Pinpoint the cell where the given text exists, returning its (x, y) midpoint coordinate. 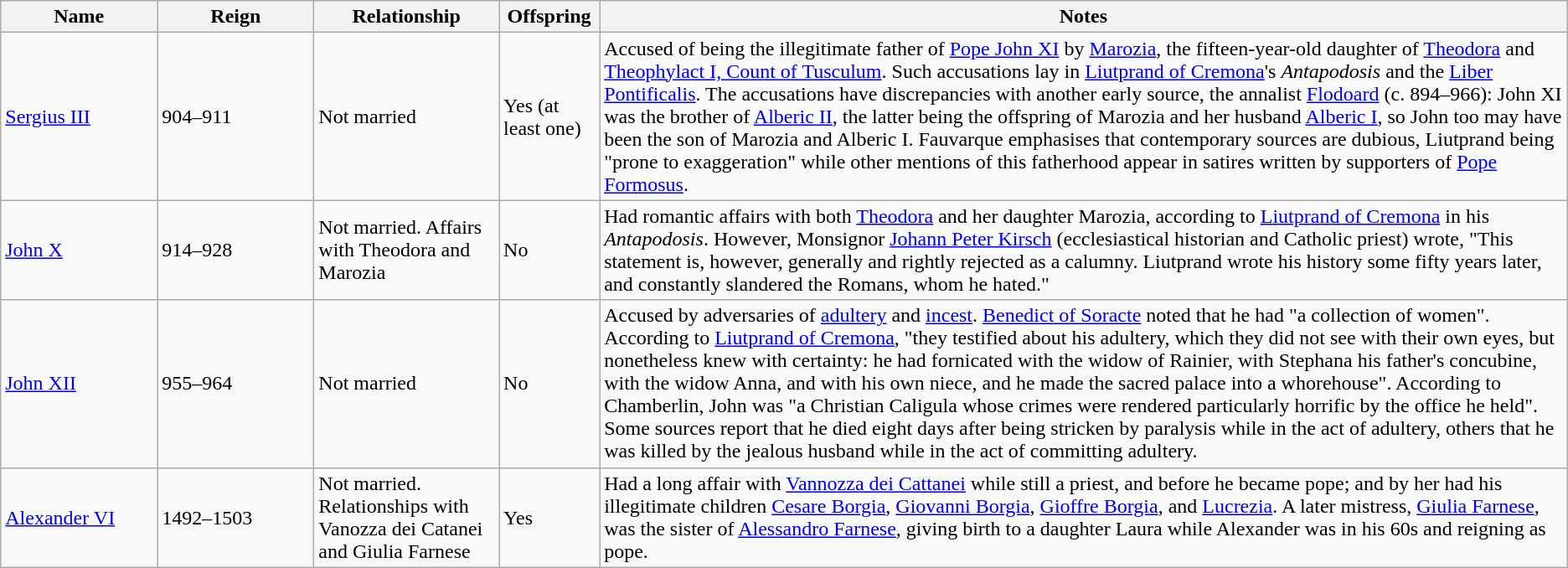
Yes (at least one) (549, 116)
Yes (549, 518)
Relationship (407, 17)
904–911 (236, 116)
Alexander VI (79, 518)
Notes (1084, 17)
1492–1503 (236, 518)
Offspring (549, 17)
914–928 (236, 250)
Not married. Relationships with Vanozza dei Catanei and Giulia Farnese (407, 518)
955–964 (236, 384)
Name (79, 17)
John X (79, 250)
Reign (236, 17)
John XII (79, 384)
Not married. Affairs with Theodora and Marozia (407, 250)
Sergius III (79, 116)
